Output the [x, y] coordinate of the center of the cell containing the given text.  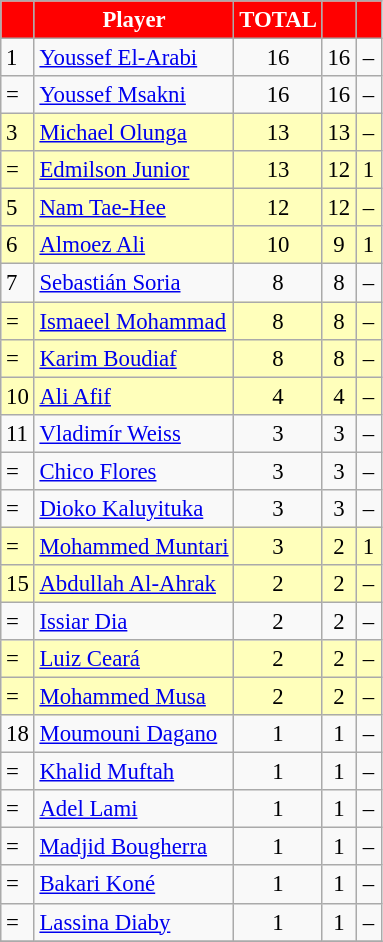
7 [18, 283]
Abdullah Al-Ahrak [134, 584]
Khalid Muftah [134, 772]
Dioko Kaluyituka [134, 509]
Karim Boudiaf [134, 358]
Lassina Diaby [134, 922]
Almoez Ali [134, 245]
Edmilson Junior [134, 170]
Sebastián Soria [134, 283]
Nam Tae-Hee [134, 208]
Player [134, 20]
Ismaeel Mohammad [134, 321]
9 [338, 245]
Mohammed Muntari [134, 546]
Michael Olunga [134, 133]
Madjid Bougherra [134, 847]
6 [18, 245]
Bakari Koné [134, 885]
Issiar Dia [134, 621]
5 [18, 208]
18 [18, 734]
Adel Lami [134, 809]
11 [18, 433]
TOTAL [278, 20]
Luiz Ceará [134, 659]
Youssef El-Arabi [134, 58]
Vladimír Weiss [134, 433]
15 [18, 584]
Moumouni Dagano [134, 734]
Youssef Msakni [134, 95]
Mohammed Musa [134, 697]
Ali Afif [134, 396]
Chico Flores [134, 471]
